Find where the given text appears and provide that cell's center as [X, Y] coordinate. 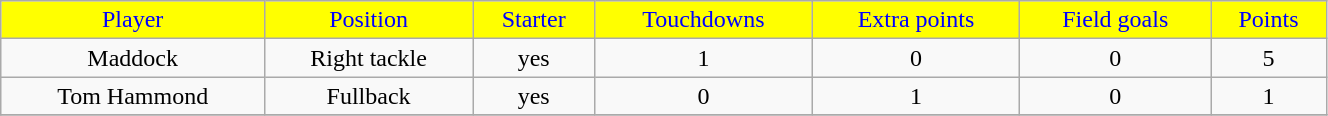
Field goals [1116, 20]
Fullback [369, 96]
Position [369, 20]
Touchdowns [704, 20]
Tom Hammond [133, 96]
Extra points [916, 20]
Maddock [133, 58]
Player [133, 20]
Points [1269, 20]
5 [1269, 58]
Right tackle [369, 58]
Starter [534, 20]
